Pinpoint the cell where the given text exists, returning its (x, y) midpoint coordinate. 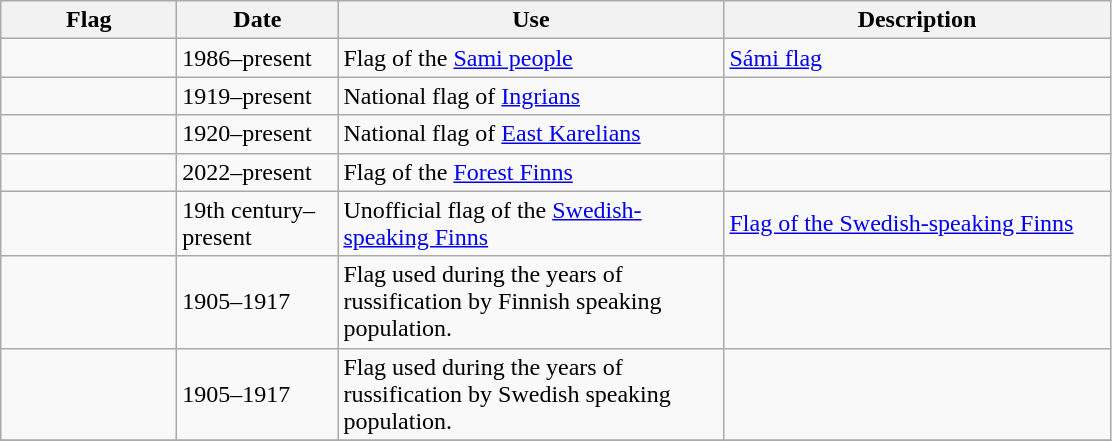
Unofficial flag of the Swedish-speaking Finns (531, 224)
Flag used during the years of russification by Swedish speaking population. (531, 394)
Flag used during the years of russification by Finnish speaking population. (531, 302)
Date (258, 20)
Flag of the Forest Finns (531, 172)
National flag of East Karelians (531, 134)
National flag of Ingrians (531, 96)
2022–present (258, 172)
Flag (89, 20)
1920–present (258, 134)
Use (531, 20)
Flag of the Sami people (531, 58)
Description (917, 20)
Flag of the Swedish-speaking Finns (917, 224)
Sámi flag (917, 58)
1986–present (258, 58)
1919–present (258, 96)
19th century–present (258, 224)
